Determine the [X, Y] coordinate at the center of the cell enclosing the given text.  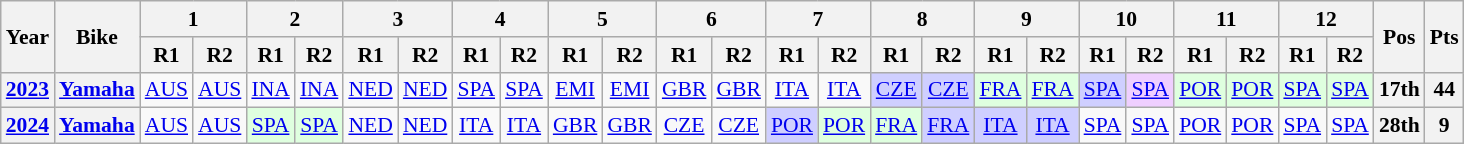
2023 [28, 90]
1 [194, 19]
7 [818, 19]
6 [712, 19]
Year [28, 36]
12 [1326, 19]
5 [602, 19]
28th [1400, 126]
Bike [97, 36]
Pos [1400, 36]
17th [1400, 90]
2024 [28, 126]
8 [922, 19]
3 [398, 19]
4 [500, 19]
10 [1126, 19]
2 [294, 19]
Pts [1444, 36]
11 [1226, 19]
44 [1444, 90]
